Output the [x, y] coordinate of the center of the cell containing the given text.  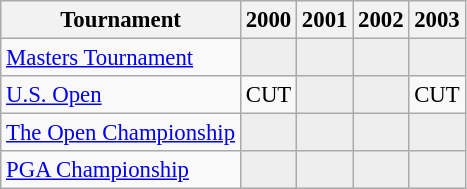
2000 [268, 20]
Tournament [121, 20]
2001 [325, 20]
The Open Championship [121, 133]
Masters Tournament [121, 58]
2002 [381, 20]
PGA Championship [121, 170]
U.S. Open [121, 95]
2003 [437, 20]
